Scan for the cell matching the given text and deliver its (X, Y) coordinate at center. 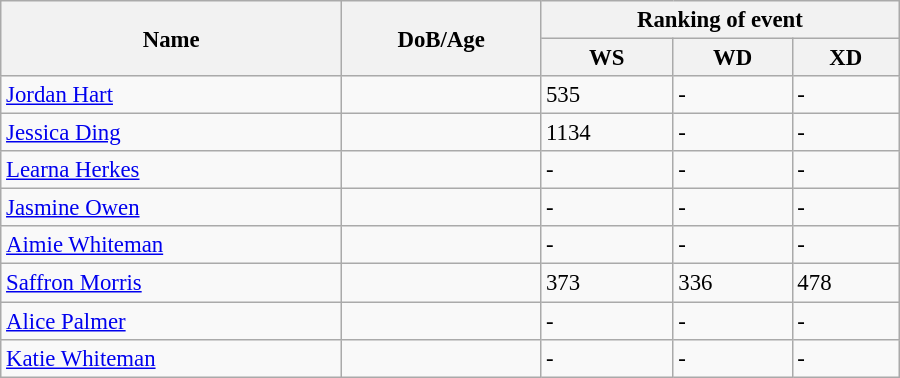
Katie Whiteman (172, 358)
WS (607, 58)
Jasmine Owen (172, 208)
Name (172, 38)
Alice Palmer (172, 321)
Ranking of event (720, 20)
Learna Herkes (172, 170)
Aimie Whiteman (172, 245)
WD (732, 58)
535 (607, 95)
DoB/Age (442, 38)
Jordan Hart (172, 95)
1134 (607, 133)
XD (846, 58)
Saffron Morris (172, 283)
Jessica Ding (172, 133)
478 (846, 283)
336 (732, 283)
373 (607, 283)
